Return [x, y] of the center of cell containing provided text 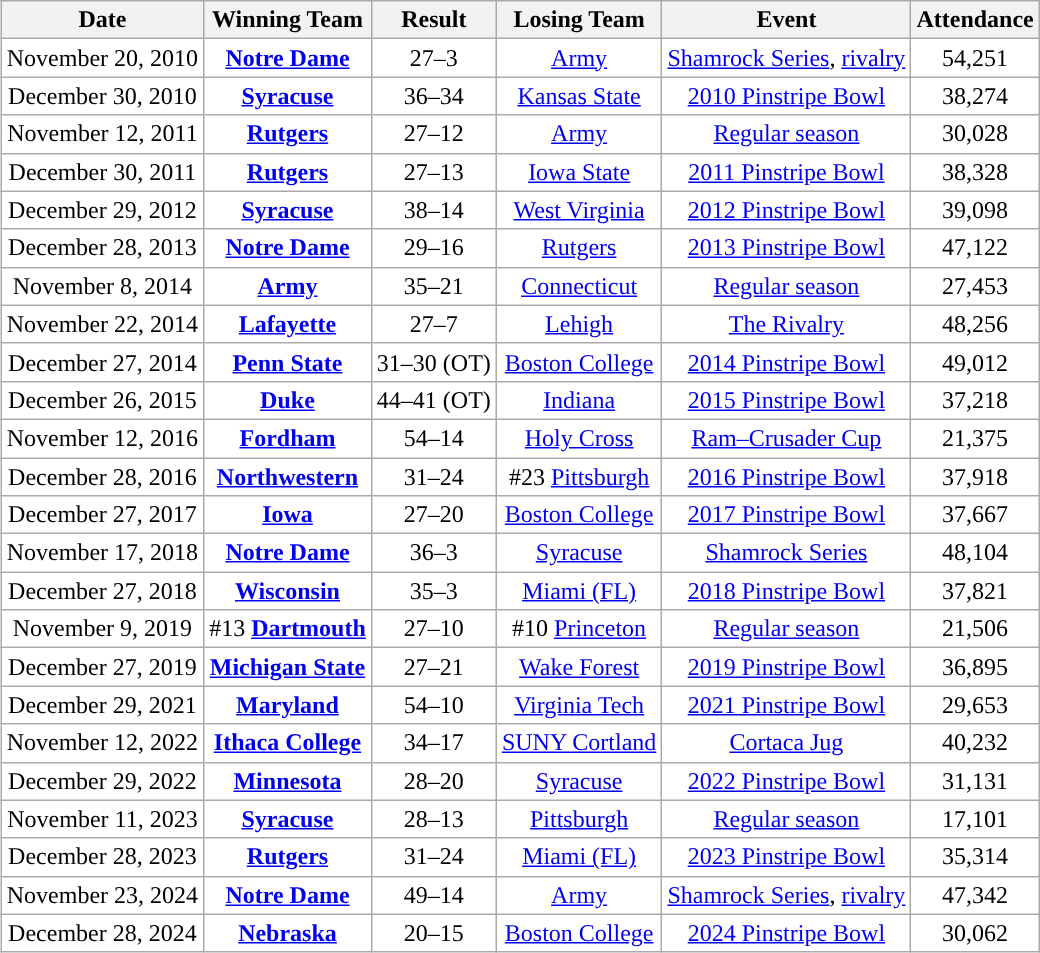
36–34 [434, 96]
Shamrock Series [786, 553]
November 8, 2014 [102, 286]
27–13 [434, 172]
47,122 [975, 248]
November 9, 2019 [102, 629]
#13 Dartmouth [288, 629]
Kansas State [579, 96]
27–3 [434, 58]
December 28, 2024 [102, 933]
December 29, 2012 [102, 210]
2022 Pinstripe Bowl [786, 781]
December 29, 2022 [102, 781]
34–17 [434, 743]
29,653 [975, 705]
27–7 [434, 324]
27–20 [434, 515]
December 27, 2018 [102, 591]
2024 Pinstripe Bowl [786, 933]
37,667 [975, 515]
27,453 [975, 286]
30,028 [975, 134]
2018 Pinstripe Bowl [786, 591]
November 12, 2022 [102, 743]
Pittsburgh [579, 819]
Minnesota [288, 781]
Michigan State [288, 667]
2015 Pinstripe Bowl [786, 400]
December 27, 2014 [102, 362]
November 17, 2018 [102, 553]
Northwestern [288, 477]
November 11, 2023 [102, 819]
December 28, 2023 [102, 857]
28–20 [434, 781]
31,131 [975, 781]
54–14 [434, 438]
37,218 [975, 400]
35–21 [434, 286]
40,232 [975, 743]
17,101 [975, 819]
27–12 [434, 134]
November 20, 2010 [102, 58]
38,328 [975, 172]
27–10 [434, 629]
47,342 [975, 895]
27–21 [434, 667]
28–13 [434, 819]
2017 Pinstripe Bowl [786, 515]
48,256 [975, 324]
December 30, 2010 [102, 96]
December 29, 2021 [102, 705]
37,821 [975, 591]
November 12, 2016 [102, 438]
Lehigh [579, 324]
Virginia Tech [579, 705]
Nebraska [288, 933]
Iowa [288, 515]
2013 Pinstripe Bowl [786, 248]
Holy Cross [579, 438]
Ithaca College [288, 743]
38,274 [975, 96]
21,375 [975, 438]
54–10 [434, 705]
Iowa State [579, 172]
30,062 [975, 933]
Wake Forest [579, 667]
49–14 [434, 895]
2010 Pinstripe Bowl [786, 96]
Fordham [288, 438]
Result [434, 20]
December 30, 2011 [102, 172]
35,314 [975, 857]
36–3 [434, 553]
2019 Pinstripe Bowl [786, 667]
2016 Pinstripe Bowl [786, 477]
2014 Pinstripe Bowl [786, 362]
35–3 [434, 591]
Ram–Crusader Cup [786, 438]
Connecticut [579, 286]
2012 Pinstripe Bowl [786, 210]
49,012 [975, 362]
November 22, 2014 [102, 324]
20–15 [434, 933]
21,506 [975, 629]
54,251 [975, 58]
West Virginia [579, 210]
Date [102, 20]
#23 Pittsburgh [579, 477]
Penn State [288, 362]
29–16 [434, 248]
Winning Team [288, 20]
Lafayette [288, 324]
SUNY Cortland [579, 743]
2011 Pinstripe Bowl [786, 172]
39,098 [975, 210]
Losing Team [579, 20]
Attendance [975, 20]
#10 Princeton [579, 629]
Duke [288, 400]
November 12, 2011 [102, 134]
Event [786, 20]
December 27, 2019 [102, 667]
Cortaca Jug [786, 743]
December 27, 2017 [102, 515]
Wisconsin [288, 591]
Maryland [288, 705]
Indiana [579, 400]
2023 Pinstripe Bowl [786, 857]
38–14 [434, 210]
The Rivalry [786, 324]
December 26, 2015 [102, 400]
31–30 (OT) [434, 362]
44–41 (OT) [434, 400]
December 28, 2016 [102, 477]
48,104 [975, 553]
December 28, 2013 [102, 248]
November 23, 2024 [102, 895]
2021 Pinstripe Bowl [786, 705]
36,895 [975, 667]
37,918 [975, 477]
